Locate the cell with the specified text and output its (x, y) center coordinate. 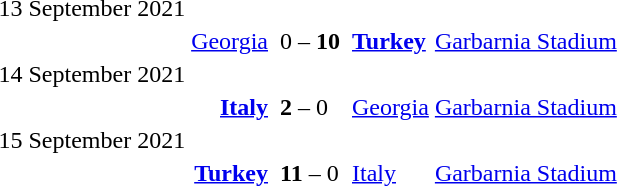
0 – 10 (310, 41)
2 – 0 (310, 107)
Italy (230, 107)
Turkey (391, 41)
